For the text-containing cell, return its midpoint in (X, Y) coordinate format. 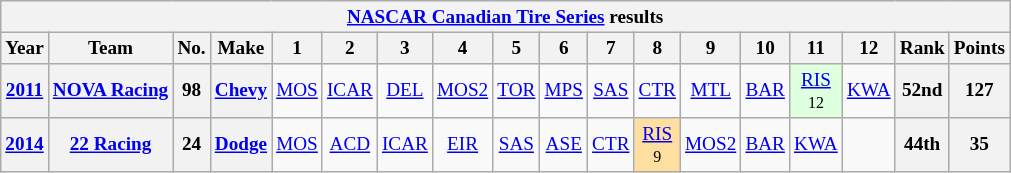
Chevy (240, 91)
ACD (350, 145)
Rank (922, 48)
7 (611, 48)
52nd (922, 91)
ASE (564, 145)
9 (710, 48)
Year (25, 48)
44th (922, 145)
8 (657, 48)
35 (979, 145)
NOVA Racing (110, 91)
4 (462, 48)
MTL (710, 91)
5 (516, 48)
12 (868, 48)
6 (564, 48)
2011 (25, 91)
DEL (404, 91)
RIS12 (816, 91)
NASCAR Canadian Tire Series results (506, 17)
3 (404, 48)
Team (110, 48)
Make (240, 48)
10 (766, 48)
24 (192, 145)
MPS (564, 91)
127 (979, 91)
TOR (516, 91)
1 (298, 48)
RIS9 (657, 145)
No. (192, 48)
Points (979, 48)
11 (816, 48)
2 (350, 48)
2014 (25, 145)
Dodge (240, 145)
98 (192, 91)
EIR (462, 145)
22 Racing (110, 145)
